For the text-containing cell, return its midpoint in [X, Y] coordinate format. 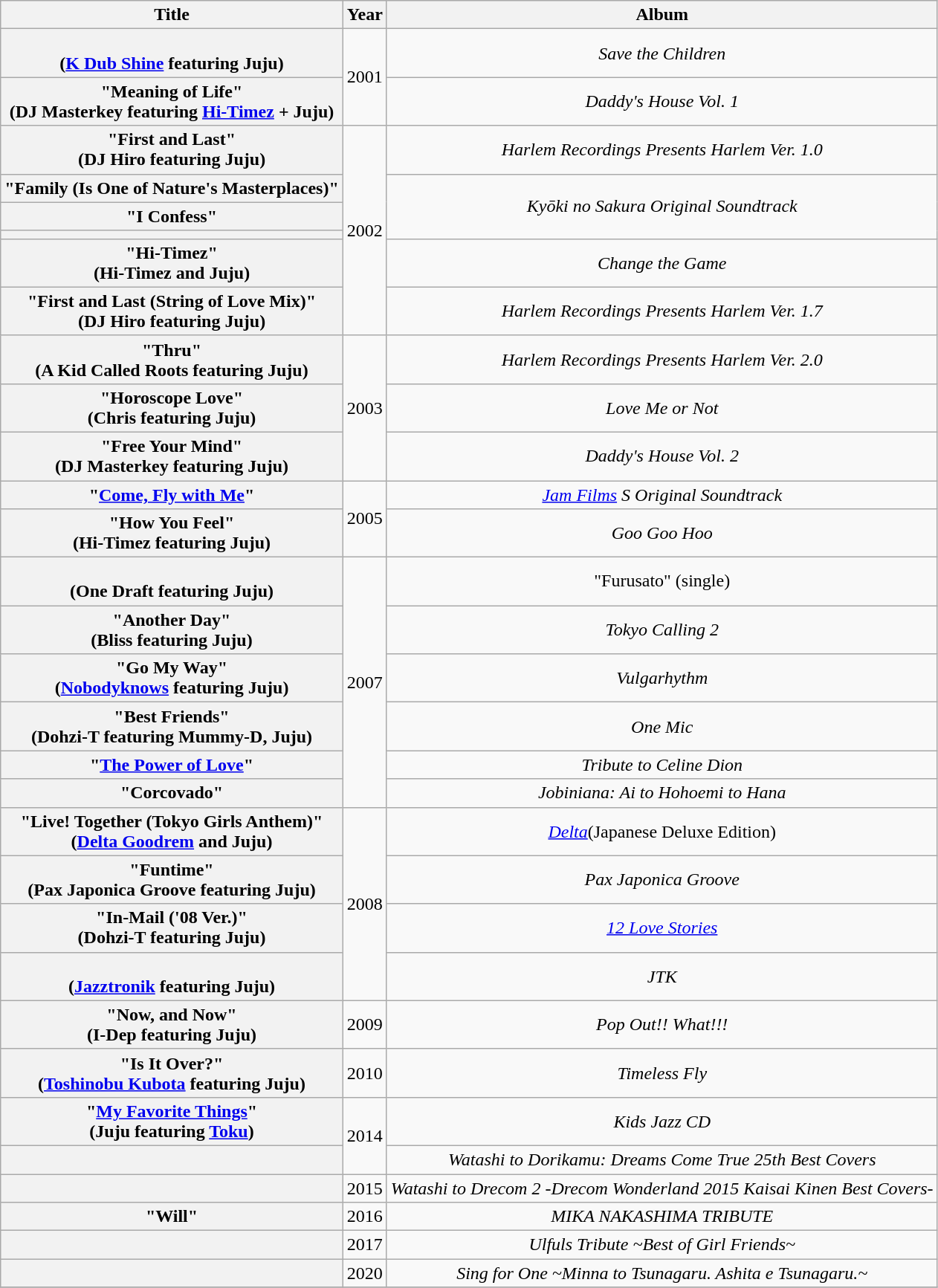
"Best Friends"(Dohzi-T featuring Mummy-D, Juju) [172, 727]
2017 [364, 1245]
Harlem Recordings Presents Harlem Ver. 1.0 [662, 150]
"Funtime"(Pax Japonica Groove featuring Juju) [172, 880]
Pop Out!! What!!! [662, 1024]
"Hi-Timez"(Hi-Timez and Juju) [172, 263]
Harlem Recordings Presents Harlem Ver. 2.0 [662, 360]
2014 [364, 1136]
One Mic [662, 727]
"Now, and Now"(I-Dep featuring Juju) [172, 1024]
"Live! Together (Tokyo Girls Anthem)"(Delta Goodrem and Juju) [172, 831]
"Furusato" (single) [662, 581]
"I Confess" [172, 216]
Jam Films S Original Soundtrack [662, 494]
Album [662, 15]
"The Power of Love" [172, 765]
Timeless Fly [662, 1073]
"In-Mail ('08 Ver.)"(Dohzi-T featuring Juju) [172, 928]
Harlem Recordings Presents Harlem Ver. 1.7 [662, 311]
2015 [364, 1188]
"Free Your Mind"(DJ Masterkey featuring Juju) [172, 456]
Change the Game [662, 263]
Goo Goo Hoo [662, 534]
JTK [662, 977]
"Family (Is One of Nature's Masterplaces)" [172, 188]
Save the Children [662, 54]
"Corcovado" [172, 793]
Sing for One ~Minna to Tsunagaru. Ashita e Tsunagaru.~ [662, 1273]
(One Draft featuring Juju) [172, 581]
"Meaning of Life"(DJ Masterkey featuring Hi-Timez + Juju) [172, 101]
2003 [364, 407]
"My Favorite Things"(Juju featuring Toku) [172, 1121]
Vulgarhythm [662, 678]
"How You Feel"(Hi-Timez featuring Juju) [172, 534]
2010 [364, 1073]
Kyōki no Sakura Original Soundtrack [662, 207]
"Another Day"(Bliss featuring Juju) [172, 630]
Daddy's House Vol. 2 [662, 456]
Daddy's House Vol. 1 [662, 101]
Tokyo Calling 2 [662, 630]
Tribute to Celine Dion [662, 765]
2007 [364, 682]
Ulfuls Tribute ~Best of Girl Friends~ [662, 1245]
Jobiniana: Ai to Hohoemi to Hana [662, 793]
2002 [364, 230]
2001 [364, 77]
Year [364, 15]
2009 [364, 1024]
"Is It Over?"(Toshinobu Kubota featuring Juju) [172, 1073]
"Will" [172, 1217]
Kids Jazz CD [662, 1121]
Pax Japonica Groove [662, 880]
12 Love Stories [662, 928]
(K Dub Shine featuring Juju) [172, 54]
"Come, Fly with Me" [172, 494]
"First and Last (String of Love Mix)"(DJ Hiro featuring Juju) [172, 311]
"First and Last"(DJ Hiro featuring Juju) [172, 150]
"Horoscope Love"(Chris featuring Juju) [172, 407]
2008 [364, 904]
2020 [364, 1273]
Title [172, 15]
Delta(Japanese Deluxe Edition) [662, 831]
2005 [364, 519]
Watashi to Drecom 2 -Drecom Wonderland 2015 Kaisai Kinen Best Covers- [662, 1188]
Love Me or Not [662, 407]
"Thru"(A Kid Called Roots featuring Juju) [172, 360]
"Go My Way"(Nobodyknows featuring Juju) [172, 678]
MIKA NAKASHIMA TRIBUTE [662, 1217]
(Jazztronik featuring Juju) [172, 977]
Watashi to Dorikamu: Dreams Come True 25th Best Covers [662, 1159]
2016 [364, 1217]
